Capture the cell that displays the provided text and extract its [x, y] central coordinate. 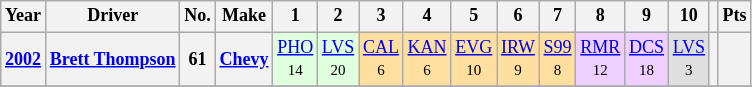
EVG10 [474, 59]
Pts [734, 16]
4 [427, 16]
LVS20 [338, 59]
Brett Thompson [112, 59]
CAL6 [382, 59]
Driver [112, 16]
61 [198, 59]
5 [474, 16]
DCS18 [647, 59]
IRW9 [518, 59]
RMR12 [600, 59]
3 [382, 16]
LVS3 [688, 59]
9 [647, 16]
Year [24, 16]
8 [600, 16]
2 [338, 16]
2002 [24, 59]
1 [296, 16]
PHO14 [296, 59]
7 [558, 16]
6 [518, 16]
Chevy [244, 59]
No. [198, 16]
Make [244, 16]
KAN6 [427, 59]
S998 [558, 59]
10 [688, 16]
